Return [X, Y] of the center of cell containing provided text 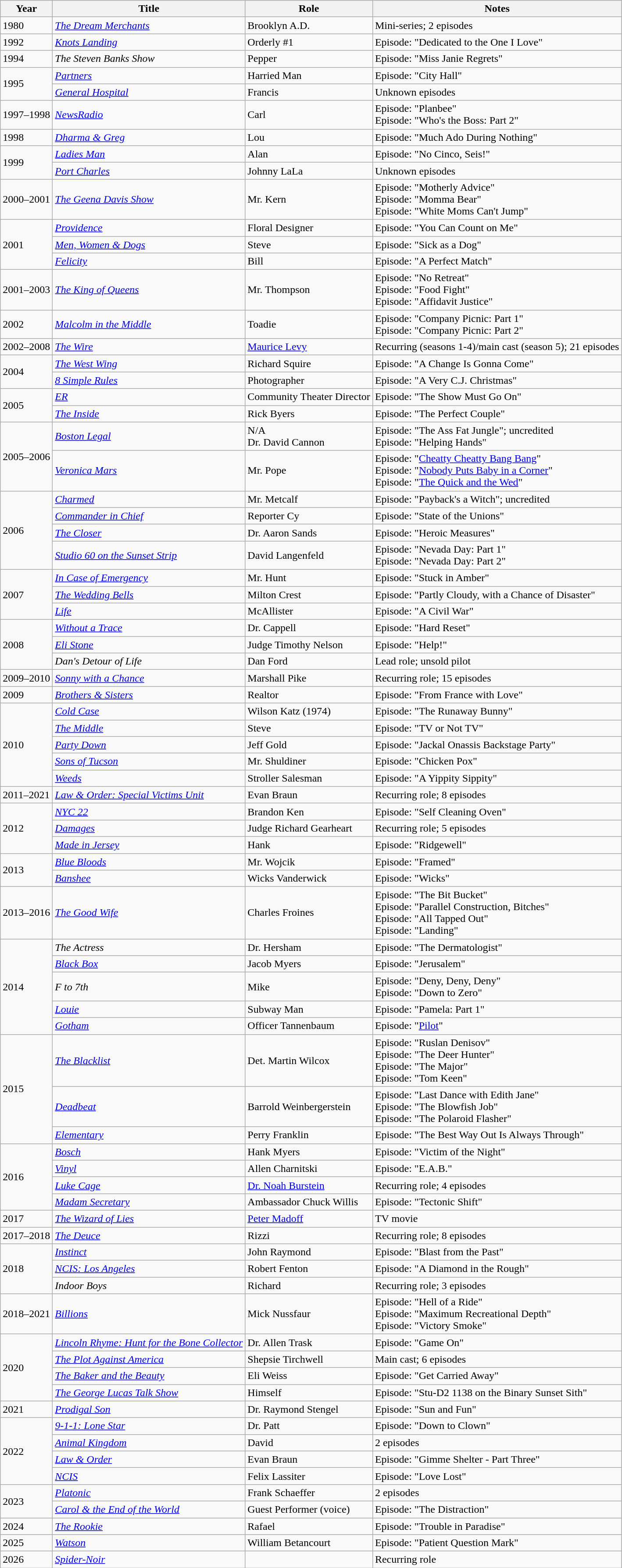
Dharma & Greg [149, 137]
David [309, 1443]
Episode: "Ruslan Denisov"Episode: "The Deer Hunter"Episode: "The Major"Episode: "Tom Keen" [497, 1061]
Year [26, 9]
Episode: "You Can Count on Me" [497, 228]
Charmed [149, 499]
Episode: "Last Dance with Edith Jane"Episode: "The Blowfish Job"Episode: "The Polaroid Flasher" [497, 1107]
1999 [26, 162]
Reporter Cy [309, 516]
Rizzi [309, 1236]
Lincoln Rhyme: Hunt for the Bone Collector [149, 1343]
Episode: "Stu-D2 1138 on the Binary Sunset Sith" [497, 1393]
Peter Madoff [309, 1218]
Episode: "The Runaway Bunny" [497, 711]
Richard Squire [309, 364]
Law & Order [149, 1459]
Vinyl [149, 1168]
2017–2018 [26, 1236]
Episode: "Love Lost" [497, 1476]
Hank Myers [309, 1152]
Episode: "Game On" [497, 1343]
Johnny LaLa [309, 171]
Episode: "Ridgewell" [497, 845]
Episode: "E.A.B." [497, 1168]
The Steven Banks Show [149, 59]
Damages [149, 828]
Black Box [149, 964]
The Plot Against America [149, 1359]
8 Simple Rules [149, 380]
2009–2010 [26, 678]
Mike [309, 987]
Officer Tannenbaum [309, 1026]
Carl [309, 115]
NYC 22 [149, 811]
Boston Legal [149, 436]
Men, Women & Dogs [149, 244]
Weeds [149, 778]
Episode: "A Yippity Sippity" [497, 778]
Spider-Noir [149, 1560]
1998 [26, 137]
Stroller Salesman [309, 778]
1997–1998 [26, 115]
Role [309, 9]
The Wire [149, 347]
Ladies Man [149, 154]
2006 [26, 530]
2011–2021 [26, 795]
Episode: "Partly Cloudy, with a Chance of Disaster" [497, 594]
Episode: "The Show Must Go On" [497, 397]
The Deuce [149, 1236]
Wicks Vanderwick [309, 879]
2020 [26, 1368]
F to 7th [149, 987]
1980 [26, 25]
Dr. Allen Trask [309, 1343]
David Langenfeld [309, 555]
Episode: "No Cinco, Seis!" [497, 154]
Episode: "The Perfect Couple" [497, 414]
2001 [26, 244]
Lou [309, 137]
Gotham [149, 1026]
Judge Timothy Nelson [309, 645]
Jeff Gold [309, 745]
Recurring (seasons 1-4)/main cast (season 5); 21 episodes [497, 347]
Rick Byers [309, 414]
Sons of Tucson [149, 761]
Episode: "A Perfect Match" [497, 261]
Indoor Boys [149, 1286]
N/ADr. David Cannon [309, 436]
Port Charles [149, 171]
Blue Bloods [149, 862]
2005–2006 [26, 456]
2025 [26, 1543]
Wilson Katz (1974) [309, 711]
General Hospital [149, 92]
Studio 60 on the Sunset Strip [149, 555]
The Wedding Bells [149, 594]
Rafael [309, 1526]
Felicity [149, 261]
Episode: "Stuck in Amber" [497, 578]
Sonny with a Chance [149, 678]
The Inside [149, 414]
Watson [149, 1543]
Episode: "Pamela: Part 1" [497, 1009]
Louie [149, 1009]
Toadie [309, 325]
Judge Richard Gearheart [309, 828]
Main cast; 6 episodes [497, 1359]
Episode: "Dedicated to the One I Love" [497, 42]
2009 [26, 695]
Recurring role; 3 episodes [497, 1286]
Subway Man [309, 1009]
Episode: "No Retreat"Episode: "Food Fight"Episode: "Affidavit Justice" [497, 290]
Mini-series; 2 episodes [497, 25]
1995 [26, 84]
Episode: "Deny, Deny, Deny"Episode: "Down to Zero" [497, 987]
Carol & the End of the World [149, 1509]
Episode: "Chicken Pox" [497, 761]
Episode: "Blast from the Past" [497, 1252]
Dr. Cappell [309, 628]
Episode: "Sick as a Dog" [497, 244]
Lead role; unsold pilot [497, 661]
Eli Stone [149, 645]
Episode: "The Dermatologist" [497, 947]
Hank [309, 845]
NCIS [149, 1476]
Elementary [149, 1135]
Episode: "Hell of a Ride"Episode: "Maximum Recreational Depth"Episode: "Victory Smoke" [497, 1314]
Felix Lassiter [309, 1476]
NCIS: Los Angeles [149, 1269]
2023 [26, 1501]
Jacob Myers [309, 964]
Episode: "Wicks" [497, 879]
Madam Secretary [149, 1202]
1992 [26, 42]
2002–2008 [26, 347]
In Case of Emergency [149, 578]
Episode: "Gimme Shelter - Part Three" [497, 1459]
Prodigal Son [149, 1409]
Mr. Hunt [309, 578]
Dr. Noah Burstein [309, 1185]
9-1-1: Lone Star [149, 1426]
2018–2021 [26, 1314]
Notes [497, 9]
2016 [26, 1177]
The Actress [149, 947]
Guest Performer (voice) [309, 1509]
The Good Wife [149, 913]
Law & Order: Special Victims Unit [149, 795]
Episode: "From France with Love" [497, 695]
Mr. Thompson [309, 290]
Dr. Patt [309, 1426]
Episode: "The Best Way Out Is Always Through" [497, 1135]
Charles Froines [309, 913]
Episode: "The Bit Bucket"Episode: "Parallel Construction, Bitches"Episode: "All Tapped Out"Episode: "Landing" [497, 913]
Episode: "Sun and Fun" [497, 1409]
Milton Crest [309, 594]
Frank Schaeffer [309, 1493]
Episode: "Hard Reset" [497, 628]
2000–2001 [26, 199]
2015 [26, 1089]
The Rookie [149, 1526]
The Middle [149, 728]
Episode: "Planbee"Episode: "Who's the Boss: Part 2" [497, 115]
Episode: "Jackal Onassis Backstage Party" [497, 745]
Title [149, 9]
2005 [26, 405]
Francis [309, 92]
Episode: "State of the Unions" [497, 516]
Episode: "Help!" [497, 645]
Community Theater Director [309, 397]
Mr. Pope [309, 471]
Episode: "Patient Question Mark" [497, 1543]
2024 [26, 1526]
Photographer [309, 380]
Mr. Metcalf [309, 499]
TV movie [497, 1218]
Recurring role; 4 episodes [497, 1185]
Episode: "The Ass Fat Jungle"; uncreditedEpisode: "Helping Hands" [497, 436]
Orderly #1 [309, 42]
The George Lucas Talk Show [149, 1393]
2004 [26, 372]
Harried Man [309, 75]
Allen Charnitski [309, 1168]
Maurice Levy [309, 347]
2008 [26, 645]
Episode: "The Distraction" [497, 1509]
Episode: "Pilot" [497, 1026]
2007 [26, 594]
Dr. Aaron Sands [309, 532]
Made in Jersey [149, 845]
Robert Fenton [309, 1269]
2013 [26, 870]
The West Wing [149, 364]
Dan's Detour of Life [149, 661]
Mr. Shuldiner [309, 761]
Episode: "Company Picnic: Part 1"Episode: "Company Picnic: Part 2" [497, 325]
Knots Landing [149, 42]
Without a Trace [149, 628]
The Baker and the Beauty [149, 1376]
Commander in Chief [149, 516]
Episode: "Miss Janie Regrets" [497, 59]
Episode: "Tectonic Shift" [497, 1202]
The Closer [149, 532]
Veronica Mars [149, 471]
Richard [309, 1286]
2012 [26, 828]
Shepsie Tirchwell [309, 1359]
John Raymond [309, 1252]
Dr. Hersham [309, 947]
The Wizard of Lies [149, 1218]
Episode: "A Diamond in the Rough" [497, 1269]
Episode: "Victim of the Night" [497, 1152]
Banshee [149, 879]
Episode: "Payback's a Witch"; uncredited [497, 499]
Ambassador Chuck Willis [309, 1202]
Instinct [149, 1252]
Bosch [149, 1152]
McAllister [309, 611]
Episode: "Get Carried Away" [497, 1376]
Billions [149, 1314]
The Dream Merchants [149, 25]
Episode: "A Change Is Gonna Come" [497, 364]
Episode: "TV or Not TV" [497, 728]
ER [149, 397]
2026 [26, 1560]
Episode: "Jerusalem" [497, 964]
Mr. Wojcik [309, 862]
Brothers & Sisters [149, 695]
Cold Case [149, 711]
2002 [26, 325]
Brandon Ken [309, 811]
Eli Weiss [309, 1376]
Recurring role; 5 episodes [497, 828]
Recurring role; 15 episodes [497, 678]
2017 [26, 1218]
Floral Designer [309, 228]
Mr. Kern [309, 199]
Episode: "City Hall" [497, 75]
Perry Franklin [309, 1135]
The Geena Davis Show [149, 199]
Recurring role [497, 1560]
Party Down [149, 745]
2001–2003 [26, 290]
Episode: "Much Ado During Nothing" [497, 137]
Episode: "Heroic Measures" [497, 532]
Realtor [309, 695]
Brooklyn A.D. [309, 25]
NewsRadio [149, 115]
The King of Queens [149, 290]
Episode: "A Very C.J. Christmas" [497, 380]
Bill [309, 261]
Partners [149, 75]
The Blacklist [149, 1061]
William Betancourt [309, 1543]
Episode: "Framed" [497, 862]
Dan Ford [309, 661]
Alan [309, 154]
Episode: "Down to Clown" [497, 1426]
Providence [149, 228]
Episode: "Motherly Advice"Episode: "Momma Bear"Episode: "White Moms Can't Jump" [497, 199]
Episode: "Self Cleaning Oven" [497, 811]
Malcolm in the Middle [149, 325]
Pepper [309, 59]
Dr. Raymond Stengel [309, 1409]
2018 [26, 1269]
Det. Martin Wilcox [309, 1061]
Barrold Weinbergerstein [309, 1107]
Life [149, 611]
Himself [309, 1393]
Mick Nussfaur [309, 1314]
1994 [26, 59]
Platonic [149, 1493]
2013–2016 [26, 913]
Luke Cage [149, 1185]
Animal Kingdom [149, 1443]
Episode: "Cheatty Cheatty Bang Bang"Episode: "Nobody Puts Baby in a Corner"Episode: "The Quick and the Wed" [497, 471]
Marshall Pike [309, 678]
Episode: "A Civil War" [497, 611]
2022 [26, 1451]
2014 [26, 987]
Episode: "Nevada Day: Part 1"Episode: "Nevada Day: Part 2" [497, 555]
2021 [26, 1409]
Episode: "Trouble in Paradise" [497, 1526]
Deadbeat [149, 1107]
2010 [26, 745]
